Scan for the cell matching the given text and deliver its [X, Y] coordinate at center. 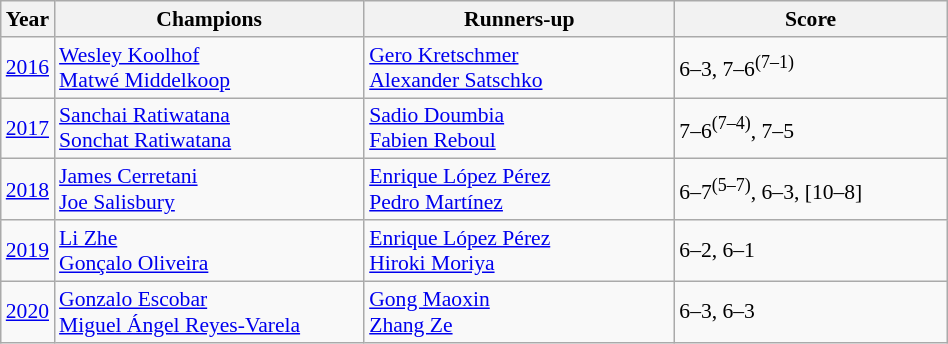
7–6(7–4), 7–5 [810, 128]
Enrique López Pérez Pedro Martínez [519, 190]
Li Zhe Gonçalo Oliveira [209, 250]
Score [810, 19]
Gero Kretschmer Alexander Satschko [519, 68]
2016 [28, 68]
6–3, 6–3 [810, 312]
Wesley Koolhof Matwé Middelkoop [209, 68]
James Cerretani Joe Salisbury [209, 190]
6–3, 7–6(7–1) [810, 68]
2018 [28, 190]
2019 [28, 250]
Gonzalo Escobar Miguel Ángel Reyes-Varela [209, 312]
2017 [28, 128]
Champions [209, 19]
6–2, 6–1 [810, 250]
Gong Maoxin Zhang Ze [519, 312]
Year [28, 19]
Enrique López Pérez Hiroki Moriya [519, 250]
6–7(5–7), 6–3, [10–8] [810, 190]
2020 [28, 312]
Sanchai Ratiwatana Sonchat Ratiwatana [209, 128]
Runners-up [519, 19]
Sadio Doumbia Fabien Reboul [519, 128]
